Scan for the cell matching the given text and deliver its (x, y) coordinate at center. 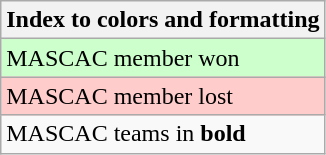
Index to colors and formatting (163, 20)
MASCAC member won (163, 58)
MASCAC member lost (163, 96)
MASCAC teams in bold (163, 134)
